Detect which cell encompasses the target text, then output its [x, y] center coordinate. 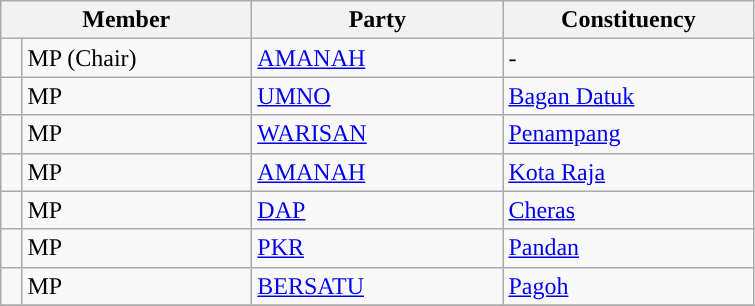
PKR [378, 248]
- [628, 58]
Party [378, 20]
Kota Raja [628, 172]
Pagoh [628, 286]
WARISAN [378, 134]
Bagan Datuk [628, 96]
Constituency [628, 20]
DAP [378, 210]
Member [126, 20]
BERSATU [378, 286]
Pandan [628, 248]
Cheras [628, 210]
UMNO [378, 96]
MP (Chair) [137, 58]
Penampang [628, 134]
